Determine the (x, y) coordinate at the center of the cell enclosing the given text.  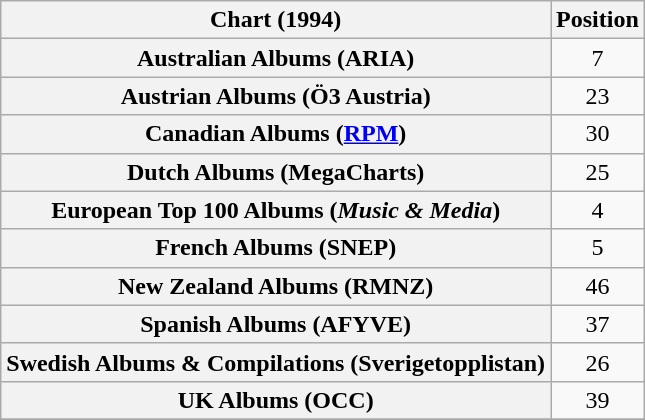
25 (598, 172)
37 (598, 324)
26 (598, 362)
4 (598, 210)
5 (598, 248)
French Albums (SNEP) (276, 248)
Swedish Albums & Compilations (Sverigetopplistan) (276, 362)
Position (598, 20)
46 (598, 286)
Spanish Albums (AFYVE) (276, 324)
Australian Albums (ARIA) (276, 58)
Chart (1994) (276, 20)
European Top 100 Albums (Music & Media) (276, 210)
7 (598, 58)
39 (598, 400)
New Zealand Albums (RMNZ) (276, 286)
Canadian Albums (RPM) (276, 134)
Austrian Albums (Ö3 Austria) (276, 96)
Dutch Albums (MegaCharts) (276, 172)
30 (598, 134)
23 (598, 96)
UK Albums (OCC) (276, 400)
